Detect which cell encompasses the target text, then output its (x, y) center coordinate. 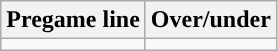
Pregame line (74, 20)
Over/under (210, 20)
